Search for the cell housing the specified text and yield its (x, y) center coordinate. 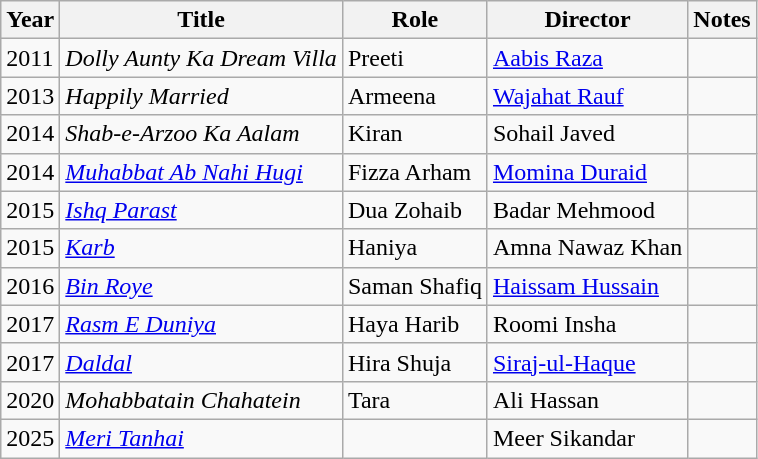
Daldal (202, 362)
Hira Shuja (414, 362)
Amna Nawaz Khan (587, 248)
Kiran (414, 134)
Haniya (414, 248)
Wajahat Rauf (587, 96)
Ishq Parast (202, 210)
Sohail Javed (587, 134)
2013 (30, 96)
2020 (30, 400)
Aabis Raza (587, 58)
Haissam Hussain (587, 286)
Ali Hassan (587, 400)
Year (30, 20)
Haya Harib (414, 324)
Role (414, 20)
Karb (202, 248)
Muhabbat Ab Nahi Hugi (202, 172)
Saman Shafiq (414, 286)
Title (202, 20)
Meer Sikandar (587, 438)
Badar Mehmood (587, 210)
Fizza Arham (414, 172)
2025 (30, 438)
Rasm E Duniya (202, 324)
Armeena (414, 96)
Dua Zohaib (414, 210)
2016 (30, 286)
Dolly Aunty Ka Dream Villa (202, 58)
Mohabbatain Chahatein (202, 400)
Shab-e-Arzoo Ka Aalam (202, 134)
Notes (722, 20)
Roomi Insha (587, 324)
Director (587, 20)
Preeti (414, 58)
Momina Duraid (587, 172)
2011 (30, 58)
Happily Married (202, 96)
Bin Roye (202, 286)
Tara (414, 400)
Meri Tanhai (202, 438)
Siraj-ul-Haque (587, 362)
